Extract the [x, y] coordinate from the center of the cell holding the provided text.  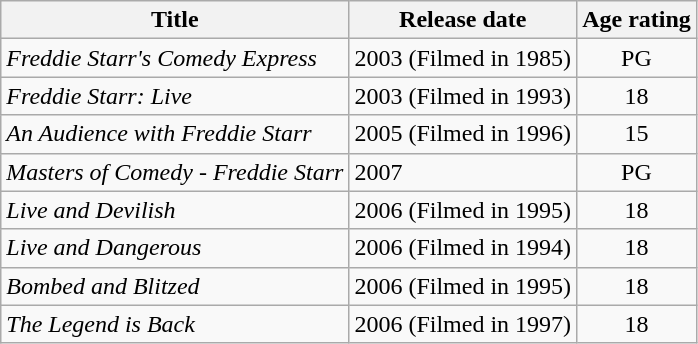
Live and Dangerous [175, 248]
2003 (Filmed in 1993) [463, 96]
Bombed and Blitzed [175, 286]
The Legend is Back [175, 324]
Freddie Starr: Live [175, 96]
Live and Devilish [175, 210]
15 [637, 134]
2006 (Filmed in 1994) [463, 248]
Freddie Starr's Comedy Express [175, 58]
2006 (Filmed in 1997) [463, 324]
An Audience with Freddie Starr [175, 134]
Age rating [637, 20]
Title [175, 20]
2007 [463, 172]
Release date [463, 20]
2005 (Filmed in 1996) [463, 134]
Masters of Comedy - Freddie Starr [175, 172]
2003 (Filmed in 1985) [463, 58]
